Locate the cell with the specified text and output its [x, y] center coordinate. 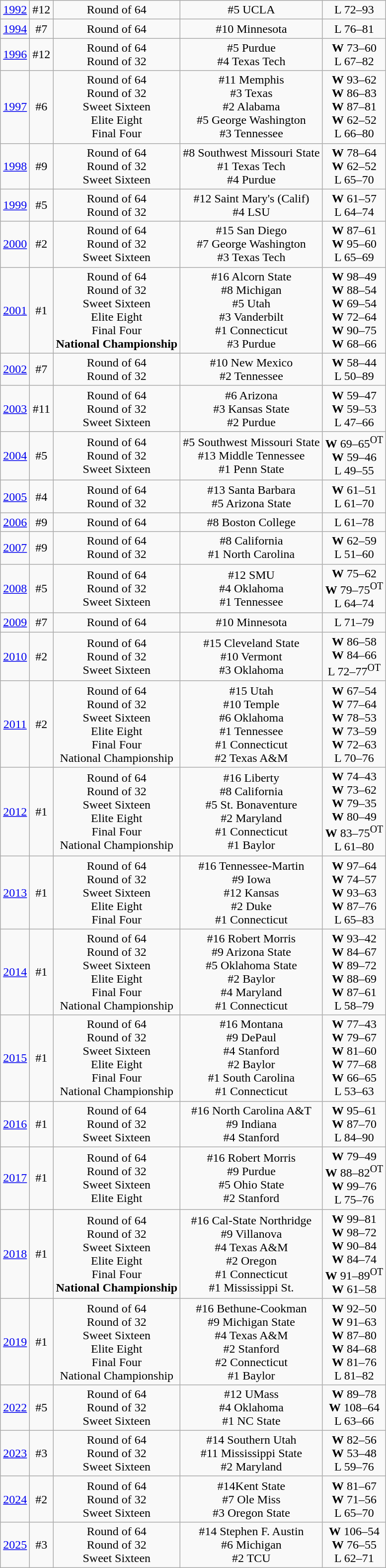
W 99–81 W 98–72W 90–84 W 84–74 W 91–89OT W 61–58 [354, 1254]
2004 [15, 456]
2009 [15, 623]
Round of 64Round of 32Sweet SixteenElite EightFinal Four National Championship [117, 1342]
W 58–44L 50–89 [354, 369]
2006 [15, 522]
W 98–49W 88–54W 69–54W 72–64W 90–75W 68–66 [354, 310]
#12 UMass#4 Oklahoma#1 NC State [251, 1407]
#15 Cleveland State#10 Vermont#3 Oklahoma [251, 656]
#16 Robert Morris #9 Purdue #5 Ohio State #2 Stanford [251, 1178]
2011 [15, 724]
W 87–61W 95–60L 65–69 [354, 244]
W 61–51L 61–70 [354, 496]
2007 [15, 548]
W 89–78W 108–64 L 63–66 [354, 1407]
#16 Cal-State Northridge#9 Villanova #4 Texas A&M #2 Oregon #1 Connecticut #1 Mississippi St. [251, 1254]
2005 [15, 496]
W 106–54W 76–55L 62–71 [354, 1545]
2001 [15, 310]
W 62–59L 51–60 [354, 548]
W 75–62W 79–75OTL 64–74 [354, 589]
#10 New Mexico#2 Tennessee [251, 369]
#5 Southwest Missouri State #13 Middle Tennessee#1 Penn State [251, 456]
2017 [15, 1178]
L 72–93 [354, 10]
W 78–64W 62–52L 65–70 [354, 166]
2012 [15, 812]
#16 Robert Morris #9 Arizona State #5 Oklahoma State #2 Baylor #4 Maryland #1 Connecticut [251, 972]
#16 Tennessee-Martin #9 Iowa #12 Kansas #2 Duke #1 Connecticut [251, 893]
#11 [42, 408]
L 71–79 [354, 623]
Round of 64Round of 32Sweet SixteenElite Eight [117, 1178]
2019 [15, 1342]
W 79–49 W 88–82OTW 99–76 L 75–76 [354, 1178]
L 61–78 [354, 522]
#13 Santa Barbara #5 Arizona State [251, 496]
W 73–60L 67–82 [354, 55]
#14Kent State#7 Ole Miss#3 Oregon State [251, 1499]
#8 Boston College [251, 522]
#4 [42, 496]
#12 Saint Mary's (Calif)#4 LSU [251, 205]
W 97–64 W 74–57 W 93–63 W 87–76 L 65–83 [354, 893]
2016 [15, 1124]
#6 Arizona #3 Kansas State#2 Purdue [251, 408]
W 74–43 W 73–62W 79–35W 80–49W 83–75OT L 61–80 [354, 812]
L 76–81 [354, 29]
2018 [15, 1254]
#8 California #1 North Carolina [251, 548]
#14 Stephen F. Austin#6 Michigan#2 TCU [251, 1545]
#12 SMU#4 Oklahoma#1 Tennessee [251, 589]
W 81–67W 71–56 L 65–70 [354, 1499]
2013 [15, 893]
W 93–42 W 84–67W 89–72 W 88–69W 87–61 L 58–79 [354, 972]
2015 [15, 1058]
#5 UCLA [251, 10]
W 59–47W 59–53L 47–66 [354, 408]
W 61–57L 64–74 [354, 205]
2024 [15, 1499]
#14 Southern Utah#11 Mississippi State#2 Maryland [251, 1453]
W 95–61W 87–70 L 84–90 [354, 1124]
2022 [15, 1407]
#11 Memphis#3 Texas#2 Alabama#5 George Washington #3 Tennessee [251, 107]
#16 Alcorn State#8 Michigan#5 Utah#3 Vanderbilt #1 Connecticut #3 Purdue [251, 310]
W 82–56W 53–48 L 59–76 [354, 1453]
#6 [42, 107]
#16 Liberty #8 California #5 St. Bonaventure #2 Maryland #1 Connecticut #1 Baylor [251, 812]
1992 [15, 10]
2008 [15, 589]
1996 [15, 55]
W 77–43 W 79–67W 81–60 W 77–68 W 66–65 L 53–63 [354, 1058]
#8 Southwest Missouri State#1 Texas Tech#4 Purdue [251, 166]
1998 [15, 166]
2010 [15, 656]
#15 San Diego#7 George Washington#3 Texas Tech [251, 244]
W 86–58W 84–66L 72–77OT [354, 656]
W 69–65OTW 59–46L 49–55 [354, 456]
W 93–62W 86–83W 87–81W 62–52L 66–80 [354, 107]
#5 Purdue#4 Texas Tech [251, 55]
2023 [15, 1453]
2002 [15, 369]
1999 [15, 205]
2000 [15, 244]
#16 Montana #9 DePaul #4 Stanford #2 Baylor #1 South Carolina #1 Connecticut [251, 1058]
#16 Bethune-Cookman #9 Michigan State #4 Texas A&M #2 Stanford #2 Connecticut #1 Baylor [251, 1342]
1997 [15, 107]
1994 [15, 29]
#16 North Carolina A&T #9 Indiana #4 Stanford [251, 1124]
2003 [15, 408]
2014 [15, 972]
W 92–50 W 91–63 W 87–80 W 84–68 W 81–76 L 81–82 [354, 1342]
2025 [15, 1545]
W 67–54 W 77–64W 78–53W 73–59W 72–63L 70–76 [354, 724]
#15 Utah #10 Temple #6 Oklahoma #1 Tennessee #1 Connecticut #2 Texas A&M [251, 724]
